Pinpoint the cell where the given text exists, returning its [X, Y] midpoint coordinate. 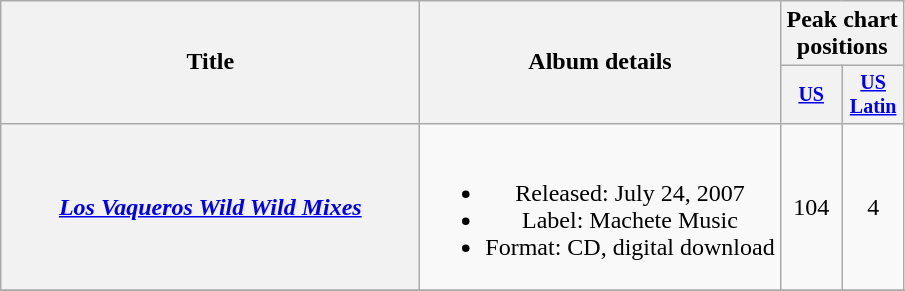
US [811, 94]
Released: July 24, 2007Label: Machete MusicFormat: CD, digital download [600, 206]
Album details [600, 62]
Peak chart positions [842, 34]
Los Vaqueros Wild Wild Mixes [210, 206]
104 [811, 206]
Title [210, 62]
4 [873, 206]
USLatin [873, 94]
